Output the [x, y] coordinate of the center of the cell containing the given text.  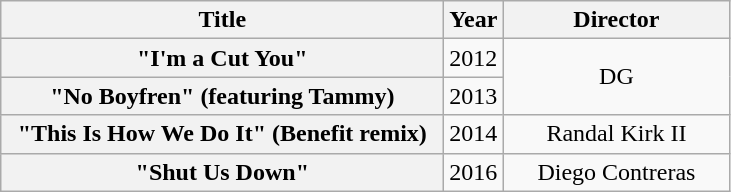
2012 [474, 58]
2013 [474, 96]
Year [474, 20]
"This Is How We Do It" (Benefit remix) [222, 134]
2014 [474, 134]
"Shut Us Down" [222, 172]
"No Boyfren" (featuring Tammy) [222, 96]
"I'm a Cut You" [222, 58]
Director [616, 20]
Randal Kirk II [616, 134]
DG [616, 77]
Title [222, 20]
2016 [474, 172]
Diego Contreras [616, 172]
